Identify which cell holds the provided text, then report its (x, y) central coordinate. 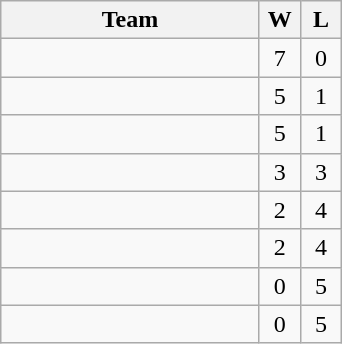
Team (130, 20)
7 (280, 58)
W (280, 20)
L (320, 20)
